Extract the [x, y] coordinate from the center of the cell holding the provided text.  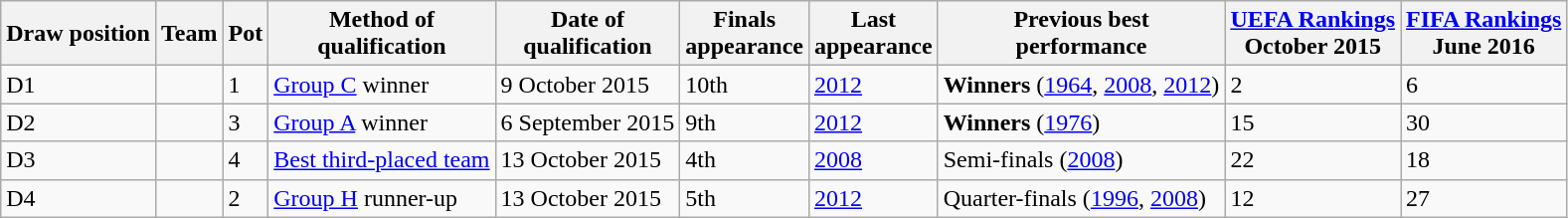
Pot [246, 34]
10th [745, 85]
UEFA RankingsOctober 2015 [1312, 34]
18 [1483, 160]
Semi-finals (2008) [1082, 160]
Lastappearance [873, 34]
5th [745, 198]
6 [1483, 85]
Date ofqualification [588, 34]
27 [1483, 198]
Group C winner [382, 85]
1 [246, 85]
Draw position [79, 34]
3 [246, 122]
30 [1483, 122]
Quarter-finals (1996, 2008) [1082, 198]
15 [1312, 122]
Group A winner [382, 122]
Team [189, 34]
Best third-placed team [382, 160]
22 [1312, 160]
D2 [79, 122]
2008 [873, 160]
D3 [79, 160]
Previous bestperformance [1082, 34]
Group H runner-up [382, 198]
4th [745, 160]
4 [246, 160]
Winners (1976) [1082, 122]
Finalsappearance [745, 34]
Winners (1964, 2008, 2012) [1082, 85]
D4 [79, 198]
6 September 2015 [588, 122]
12 [1312, 198]
FIFA RankingsJune 2016 [1483, 34]
D1 [79, 85]
Method ofqualification [382, 34]
9 October 2015 [588, 85]
9th [745, 122]
